Find where the given text appears and provide that cell's center as (X, Y) coordinate. 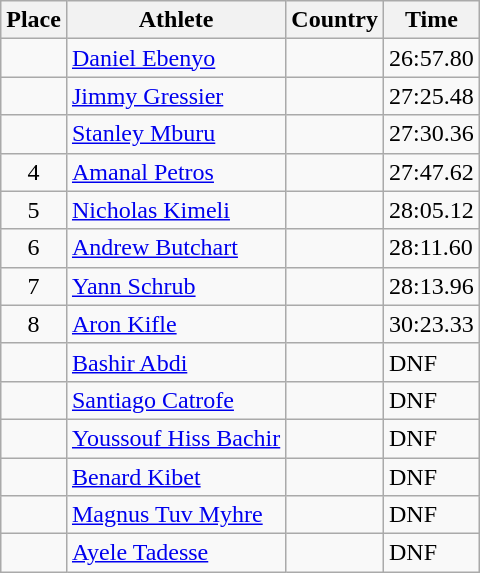
28:11.60 (432, 248)
7 (34, 286)
Nicholas Kimeli (176, 210)
28:13.96 (432, 286)
Santiago Catrofe (176, 400)
Magnus Tuv Myhre (176, 515)
27:47.62 (432, 172)
Amanal Petros (176, 172)
26:57.80 (432, 58)
30:23.33 (432, 324)
28:05.12 (432, 210)
27:30.36 (432, 134)
Daniel Ebenyo (176, 58)
Youssouf Hiss Bachir (176, 438)
Yann Schrub (176, 286)
Benard Kibet (176, 477)
Country (335, 20)
Ayele Tadesse (176, 553)
Athlete (176, 20)
Place (34, 20)
Stanley Mburu (176, 134)
8 (34, 324)
27:25.48 (432, 96)
Andrew Butchart (176, 248)
Jimmy Gressier (176, 96)
4 (34, 172)
6 (34, 248)
5 (34, 210)
Aron Kifle (176, 324)
Time (432, 20)
Bashir Abdi (176, 362)
